Locate the cell with the specified text and output its (x, y) center coordinate. 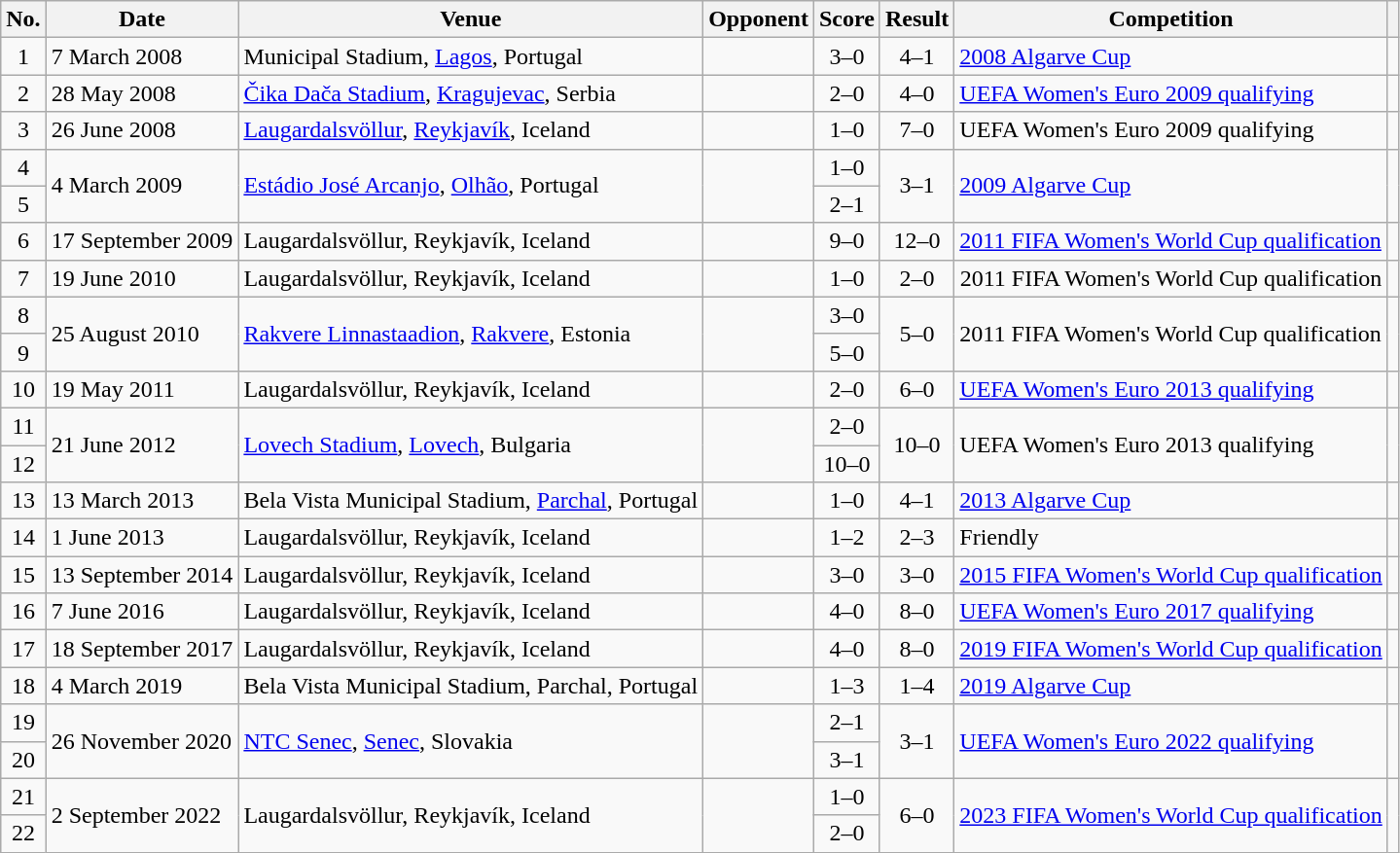
Result (916, 19)
12–0 (916, 241)
2009 Algarve Cup (1171, 186)
15 (23, 575)
4 March 2019 (142, 686)
3 (23, 130)
21 (23, 797)
UEFA Women's Euro 2017 qualifying (1171, 612)
19 (23, 723)
2019 Algarve Cup (1171, 686)
26 November 2020 (142, 741)
2–3 (916, 538)
11 (23, 426)
26 June 2008 (142, 130)
Score (846, 19)
19 June 2010 (142, 278)
13 (23, 501)
1 (23, 56)
5 (23, 204)
16 (23, 612)
1–3 (846, 686)
18 (23, 686)
2 (23, 93)
Rakvere Linnastaadion, Rakvere, Estonia (471, 334)
2019 FIFA Women's World Cup qualification (1171, 649)
21 June 2012 (142, 444)
2 September 2022 (142, 815)
Estádio José Arcanjo, Olhão, Portugal (471, 186)
9 (23, 352)
17 September 2009 (142, 241)
12 (23, 464)
2023 FIFA Women's World Cup qualification (1171, 815)
1–2 (846, 538)
2013 Algarve Cup (1171, 501)
Friendly (1171, 538)
13 March 2013 (142, 501)
18 September 2017 (142, 649)
6 (23, 241)
4 (23, 167)
8 (23, 315)
17 (23, 649)
4 March 2009 (142, 186)
No. (23, 19)
1–4 (916, 686)
Venue (471, 19)
2008 Algarve Cup (1171, 56)
UEFA Women's Euro 2022 qualifying (1171, 741)
Date (142, 19)
14 (23, 538)
20 (23, 760)
22 (23, 834)
NTC Senec, Senec, Slovakia (471, 741)
7 (23, 278)
Čika Dača Stadium, Kragujevac, Serbia (471, 93)
Lovech Stadium, Lovech, Bulgaria (471, 444)
7–0 (916, 130)
13 September 2014 (142, 575)
1 June 2013 (142, 538)
7 March 2008 (142, 56)
9–0 (846, 241)
19 May 2011 (142, 389)
Municipal Stadium, Lagos, Portugal (471, 56)
28 May 2008 (142, 93)
7 June 2016 (142, 612)
10 (23, 389)
Opponent (759, 19)
2015 FIFA Women's World Cup qualification (1171, 575)
Competition (1171, 19)
25 August 2010 (142, 334)
